Return the (x, y) coordinate for the center point of the cell that contains the specified text.  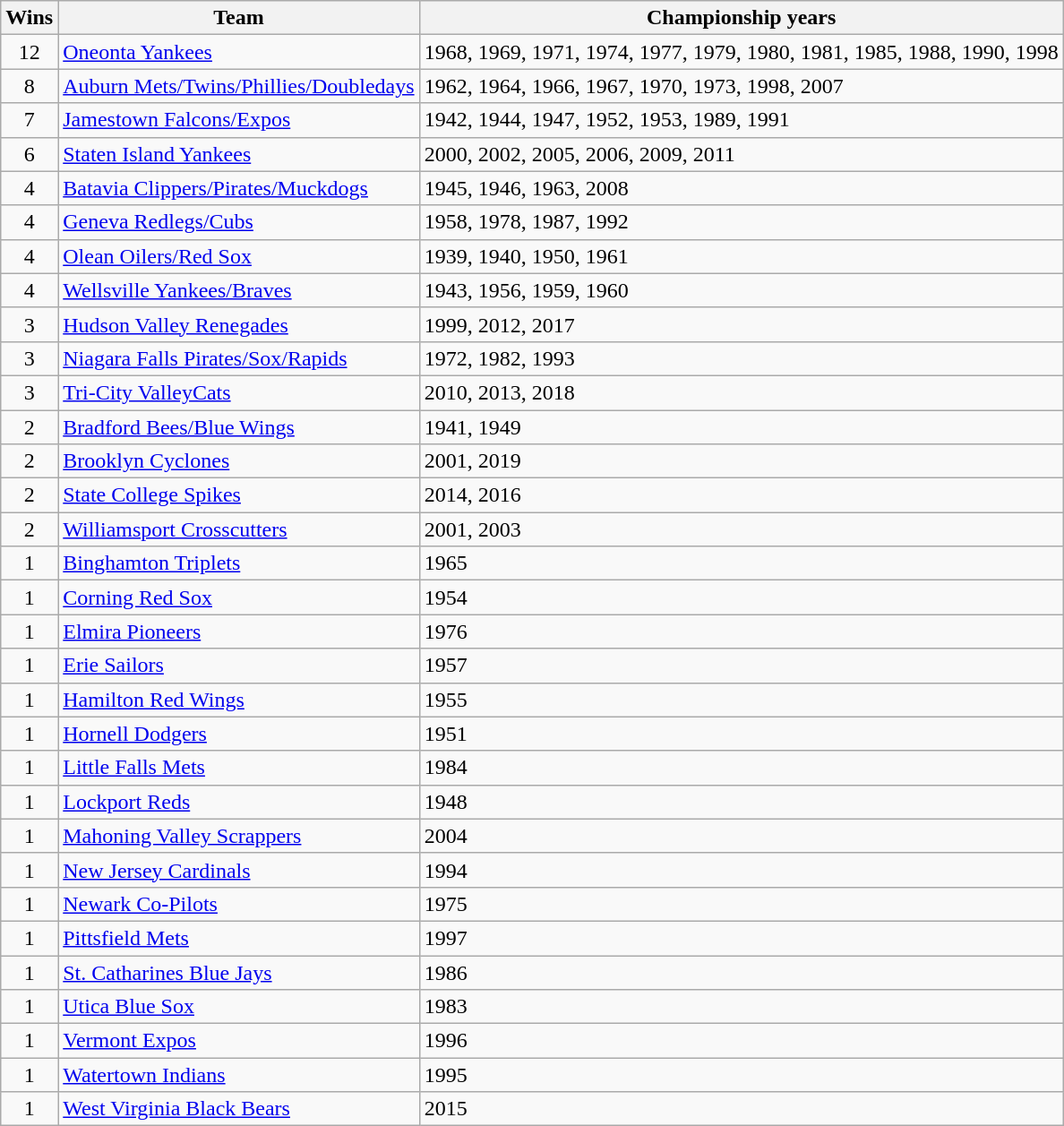
1939, 1940, 1950, 1961 (742, 256)
1976 (742, 632)
1972, 1982, 1993 (742, 358)
1995 (742, 1075)
Hudson Valley Renegades (238, 324)
1962, 1964, 1966, 1967, 1970, 1973, 1998, 2007 (742, 86)
Watertown Indians (238, 1075)
2010, 2013, 2018 (742, 392)
1983 (742, 1007)
1999, 2012, 2017 (742, 324)
State College Spikes (238, 495)
1958, 1978, 1987, 1992 (742, 222)
1968, 1969, 1971, 1974, 1977, 1979, 1980, 1981, 1985, 1988, 1990, 1998 (742, 52)
Olean Oilers/Red Sox (238, 256)
Williamsport Crosscutters (238, 529)
1975 (742, 904)
1948 (742, 802)
Jamestown Falcons/Expos (238, 120)
Elmira Pioneers (238, 632)
1942, 1944, 1947, 1952, 1953, 1989, 1991 (742, 120)
Binghamton Triplets (238, 563)
Vermont Expos (238, 1041)
Brooklyn Cyclones (238, 461)
Wins (30, 18)
1965 (742, 563)
1957 (742, 666)
Pittsfield Mets (238, 938)
1943, 1956, 1959, 1960 (742, 290)
Lockport Reds (238, 802)
2004 (742, 836)
7 (30, 120)
Erie Sailors (238, 666)
St. Catharines Blue Jays (238, 972)
Tri-City ValleyCats (238, 392)
1941, 1949 (742, 427)
12 (30, 52)
Geneva Redlegs/Cubs (238, 222)
1954 (742, 597)
6 (30, 154)
Wellsville Yankees/Braves (238, 290)
8 (30, 86)
1984 (742, 768)
1997 (742, 938)
Hamilton Red Wings (238, 700)
Batavia Clippers/Pirates/Muckdogs (238, 188)
1994 (742, 870)
1951 (742, 734)
1996 (742, 1041)
2001, 2003 (742, 529)
Oneonta Yankees (238, 52)
2014, 2016 (742, 495)
2015 (742, 1109)
Little Falls Mets (238, 768)
1945, 1946, 1963, 2008 (742, 188)
Bradford Bees/Blue Wings (238, 427)
2000, 2002, 2005, 2006, 2009, 2011 (742, 154)
New Jersey Cardinals (238, 870)
Team (238, 18)
Staten Island Yankees (238, 154)
2001, 2019 (742, 461)
Championship years (742, 18)
Mahoning Valley Scrappers (238, 836)
Hornell Dodgers (238, 734)
Corning Red Sox (238, 597)
1986 (742, 972)
West Virginia Black Bears (238, 1109)
Niagara Falls Pirates/Sox/Rapids (238, 358)
1955 (742, 700)
Newark Co-Pilots (238, 904)
Utica Blue Sox (238, 1007)
Auburn Mets/Twins/Phillies/Doubledays (238, 86)
